Identify which cell holds the provided text, then report its [x, y] central coordinate. 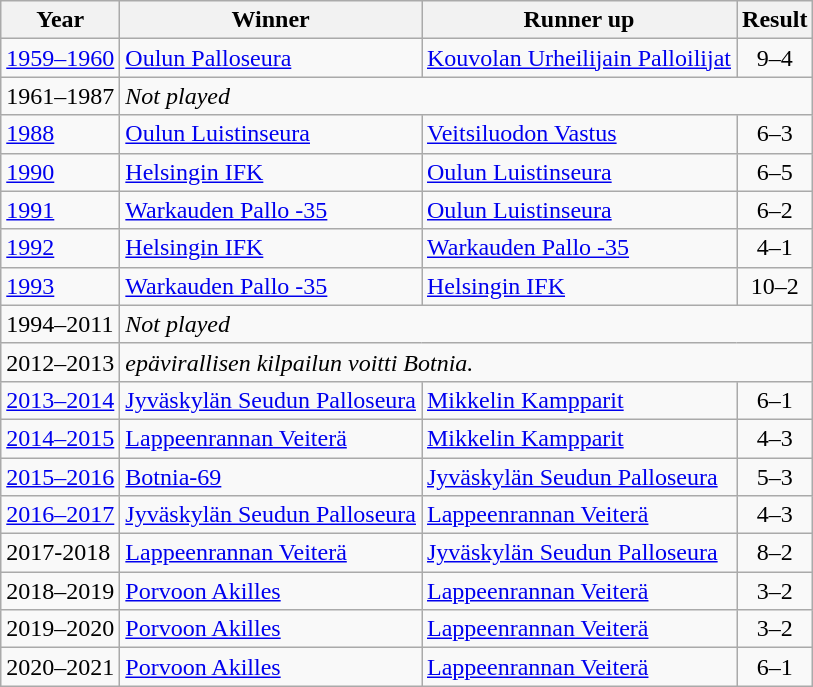
2012–2013 [60, 362]
Oulun Palloseura [271, 58]
2020–2021 [60, 667]
2013–2014 [60, 400]
2015–2016 [60, 477]
4–1 [775, 248]
2019–2020 [60, 629]
2016–2017 [60, 515]
Veitsiluodon Vastus [580, 134]
epävirallisen kilpailun voitti Botnia. [466, 362]
1993 [60, 286]
Botnia-69 [271, 477]
5–3 [775, 477]
1961–1987 [60, 96]
6–2 [775, 210]
Result [775, 20]
Kouvolan Urheilijain Palloilijat [580, 58]
2017-2018 [60, 553]
1991 [60, 210]
10–2 [775, 286]
1959–1960 [60, 58]
1992 [60, 248]
2018–2019 [60, 591]
1988 [60, 134]
1994–2011 [60, 324]
Winner [271, 20]
2014–2015 [60, 438]
Runner up [580, 20]
6–3 [775, 134]
6–5 [775, 172]
Year [60, 20]
1990 [60, 172]
9–4 [775, 58]
8–2 [775, 553]
